Determine the (x, y) coordinate at the center of the cell enclosing the given text.  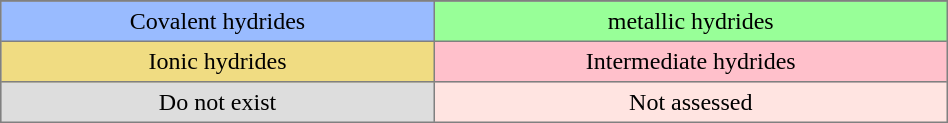
Ionic hydrides (218, 61)
Intermediate hydrides (690, 61)
Not assessed (690, 102)
Do not exist (218, 102)
Covalent hydrides (218, 21)
metallic hydrides (690, 21)
